For the text-containing cell, return its midpoint in (X, Y) coordinate format. 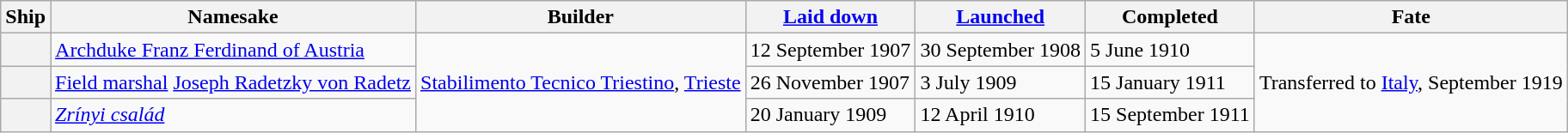
3 July 1909 (1001, 82)
Ship (26, 17)
Namesake (234, 17)
12 April 1910 (1001, 115)
5 June 1910 (1171, 50)
30 September 1908 (1001, 50)
Archduke Franz Ferdinand of Austria (234, 50)
Launched (1001, 17)
Field marshal Joseph Radetzky von Radetz (234, 82)
Stabilimento Tecnico Triestino, Trieste (581, 82)
15 September 1911 (1171, 115)
12 September 1907 (830, 50)
Builder (581, 17)
Zrínyi család (234, 115)
Laid down (830, 17)
Fate (1411, 17)
Transferred to Italy, September 1919 (1411, 82)
15 January 1911 (1171, 82)
26 November 1907 (830, 82)
20 January 1909 (830, 115)
Completed (1171, 17)
